Provide the (X, Y) coordinate of the cell's center where the given text is located.  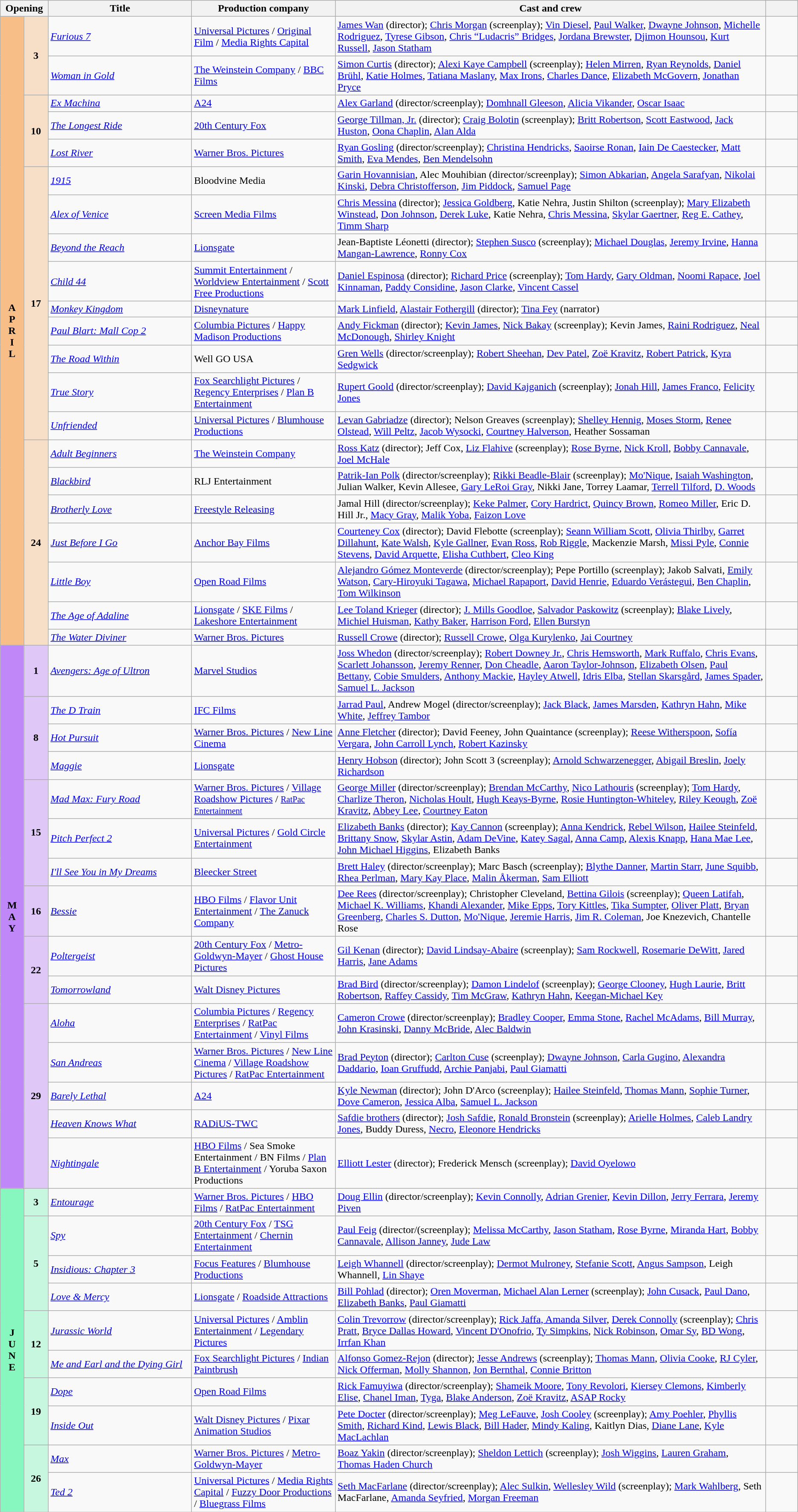
Elliott Lester (director); Frederick Mensch (screenplay); David Oyelowo (550, 1163)
Warner Bros. Pictures / New Line Cinema (263, 738)
Paul Feig (director/(screenplay); Melissa McCarthy, Jason Statham, Rose Byrne, Miranda Hart, Bobby Cannavale, Allison Janney, Jude Law (550, 1236)
Gren Wells (director/screenplay); Robert Sheehan, Dev Patel, Zoë Kravitz, Robert Patrick, Kyra Sedgwick (550, 358)
Avengers: Age of Ultron (120, 670)
Maggie (120, 765)
Anne Fletcher (director); David Feeney, John Quaintance (screenplay); Reese Witherspoon, Sofía Vergara, John Carroll Lynch, Robert Kazinsky (550, 738)
Opening (24, 9)
Heaven Knows What (120, 1123)
Warner Bros. Pictures / Metro-Goldwyn-Mayer (263, 1459)
22 (36, 970)
20th Century Fox (263, 125)
Cameron Crowe (director/screenplay); Bradley Cooper, Emma Stone, Rachel McAdams, Bill Murray, John Krasinski, Danny McBride, Alec Baldwin (550, 1023)
IFC Films (263, 710)
Title (120, 9)
Woman in Gold (120, 75)
The Longest Ride (120, 125)
Anchor Bay Films (263, 543)
Bessie (120, 911)
12 (36, 1344)
HBO Films / Sea Smoke Entertainment / BN Films / Plan B Entertainment / Yoruba Saxon Productions (263, 1163)
Poltergeist (120, 956)
Universal Pictures / Blumhouse Productions (263, 426)
8 (36, 738)
Disneynature (263, 309)
Screen Media Films (263, 214)
Jarrad Paul, Andrew Mogel (director/screenplay); Jack Black, James Marsden, Kathryn Hahn, Mike White, Jeffrey Tambor (550, 710)
Seth MacFarlane (director/screenplay); Alec Sulkin, Wellesley Wild (screenplay); Mark Wahlberg, Seth MacFarlane, Amanda Seyfried, Morgan Freeman (550, 1492)
20th Century Fox / Metro-Goldwyn-Mayer / Ghost House Pictures (263, 956)
15 (36, 833)
Monkey Kingdom (120, 309)
Spy (120, 1236)
Rupert Goold (director/screenplay); David Kajganich (screenplay); Jonah Hill, James Franco, Felicity Jones (550, 392)
Walt Disney Pictures (263, 990)
19 (36, 1411)
Bleecker Street (263, 872)
Mark Linfield, Alastair Fothergill (director); Tina Fey (narrator) (550, 309)
Gil Kenan (director); David Lindsay-Abaire (screenplay); Sam Rockwell, Rosemarie DeWitt, Jared Harris, Jane Adams (550, 956)
Bill Pohlad (director); Oren Moverman, Michael Alan Lerner (screenplay); John Cusack, Paul Dano, Elizabeth Banks, Paul Giamatti (550, 1297)
Freestyle Releasing (263, 509)
Barely Lethal (120, 1096)
The Weinstein Company (263, 454)
Russell Crowe (director); Russell Crowe, Olga Kurylenko, Jai Courtney (550, 637)
Universal Pictures / Gold Circle Entertainment (263, 838)
16 (36, 911)
Alex of Venice (120, 214)
Doug Ellin (director/screenplay); Kevin Connolly, Adrian Grenier, Kevin Dillon, Jerry Ferrara, Jeremy Piven (550, 1202)
Jean-Baptiste Léonetti (director); Stephen Susco (screenplay); Michael Douglas, Jeremy Irvine, Hanna Mangan-Lawrence, Ronny Cox (550, 247)
Leigh Whannell (director/screenplay); Dermot Mulroney, Stefanie Scott, Angus Sampson, Leigh Whannell, Lin Shaye (550, 1269)
20th Century Fox / TSG Entertainment / Chernin Entertainment (263, 1236)
Warner Bros. Pictures / Village Roadshow Pictures / RatPac Entertainment (263, 799)
Lionsgate / Roadside Attractions (263, 1297)
HBO Films / Flavor Unit Entertainment / The Zanuck Company (263, 911)
Max (120, 1459)
Brad Peyton (director); Carlton Cuse (screenplay); Dwayne Johnson, Carla Gugino, Alexandra Daddario, Ioan Gruffudd, Archie Panjabi, Paul Giamatti (550, 1062)
24 (36, 543)
RADiUS-TWC (263, 1123)
Little Boy (120, 582)
Jamal Hill (director/screenplay); Keke Palmer, Cory Hardrict, Quincy Brown, Romeo Miller, Eric D. Hill Jr., Macy Gray, Malik Yoba, Faizon Love (550, 509)
Alex Garland (director/screenplay); Domhnall Gleeson, Alicia Vikander, Oscar Isaac (550, 103)
Universal Pictures / Original Film / Media Rights Capital (263, 36)
JUNE (12, 1350)
Unfriended (120, 426)
Columbia Pictures / Happy Madison Productions (263, 331)
Andy Fickman (director); Kevin James, Nick Bakay (screenplay); Kevin James, Raini Rodriguez, Neal McDonough, Shirley Knight (550, 331)
George Tillman, Jr. (director); Craig Bolotin (screenplay); Britt Robertson, Scott Eastwood, Jack Huston, Oona Chaplin, Alan Alda (550, 125)
The Water Diviner (120, 637)
MAY (12, 917)
I'll See You in My Dreams (120, 872)
Henry Hobson (director); John Scott 3 (screenplay); Arnold Schwarzenegger, Abigail Breslin, Joely Richardson (550, 765)
Kyle Newman (director); John D'Arco (screenplay); Hailee Steinfeld, Thomas Mann, Sophie Turner, Dove Cameron, Jessica Alba, Samuel L. Jackson (550, 1096)
Universal Pictures / Media Rights Capital / Fuzzy Door Productions / Bluegrass Films (263, 1492)
The Road Within (120, 358)
The Weinstein Company / BBC Films (263, 75)
Furious 7 (120, 36)
Nightingale (120, 1163)
10 (36, 131)
Walt Disney Pictures / Pixar Animation Studios (263, 1425)
Fox Searchlight Pictures / Regency Enterprises / Plan B Entertainment (263, 392)
APRIL (12, 331)
26 (36, 1478)
Hot Pursuit (120, 738)
Universal Pictures / Amblin Entertainment / Legendary Pictures (263, 1330)
Safdie brothers (director); Josh Safdie, Ronald Bronstein (screenplay); Arielle Holmes, Caleb Landry Jones, Buddy Duress, Necro, Eleonore Hendricks (550, 1123)
The D Train (120, 710)
Paul Blart: Mall Cop 2 (120, 331)
Ryan Gosling (director/screenplay); Christina Hendricks, Saoirse Ronan, Iain De Caestecker, Matt Smith, Eva Mendes, Ben Mendelsohn (550, 153)
Boaz Yakin (director/screenplay); Sheldon Lettich (screenplay); Josh Wiggins, Lauren Graham, Thomas Haden Church (550, 1459)
Columbia Pictures / Regency Enterprises / RatPac Entertainment / Vinyl Films (263, 1023)
Mad Max: Fury Road (120, 799)
Ted 2 (120, 1492)
Pitch Perfect 2 (120, 838)
Adult Beginners (120, 454)
Bloodvine Media (263, 181)
Ex Machina (120, 103)
Ross Katz (director); Jeff Cox, Liz Flahive (screenplay); Rose Byrne, Nick Kroll, Bobby Cannavale, Joel McHale (550, 454)
Beyond the Reach (120, 247)
Dope (120, 1391)
Cast and crew (550, 9)
Fox Searchlight Pictures / Indian Paintbrush (263, 1364)
The Age of Adaline (120, 615)
Production company (263, 9)
Just Before I Go (120, 543)
Aloha (120, 1023)
Child 44 (120, 281)
Blackbird (120, 481)
Inside Out (120, 1425)
Me and Earl and the Dying Girl (120, 1364)
Insidious: Chapter 3 (120, 1269)
Marvel Studios (263, 670)
RLJ Entertainment (263, 481)
Focus Features / Blumhouse Productions (263, 1269)
1915 (120, 181)
29 (36, 1096)
Tomorrowland (120, 990)
Warner Bros. Pictures / HBO Films / RatPac Entertainment (263, 1202)
Lionsgate / SKE Films / Lakeshore Entertainment (263, 615)
Summit Entertainment / Worldview Entertainment / Scott Free Productions (263, 281)
Well GO USA (263, 358)
Entourage (120, 1202)
Jurassic World (120, 1330)
Love & Mercy (120, 1297)
17 (36, 303)
San Andreas (120, 1062)
5 (36, 1263)
1 (36, 670)
Warner Bros. Pictures / New Line Cinema / Village Roadshow Pictures / RatPac Entertainment (263, 1062)
Lost River (120, 153)
True Story (120, 392)
Brotherly Love (120, 509)
